Provide the (x, y) coordinate of the cell's center where the given text is located.  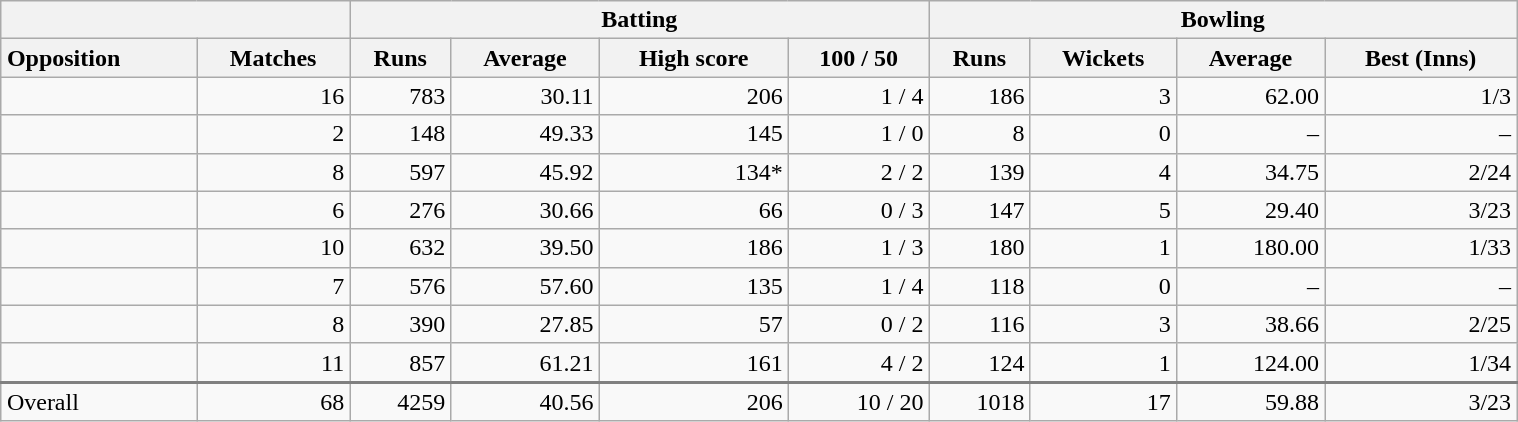
57 (694, 324)
4259 (400, 402)
1/34 (1421, 362)
180.00 (1250, 248)
148 (400, 134)
139 (980, 172)
Matches (274, 58)
576 (400, 286)
2/24 (1421, 172)
30.11 (525, 96)
29.40 (1250, 210)
100 / 50 (858, 58)
Best (Inns) (1421, 58)
59.88 (1250, 402)
116 (980, 324)
124 (980, 362)
0 / 3 (858, 210)
147 (980, 210)
2 / 2 (858, 172)
16 (274, 96)
39.50 (525, 248)
4 / 2 (858, 362)
49.33 (525, 134)
17 (1103, 402)
10 (274, 248)
0 / 2 (858, 324)
Opposition (98, 58)
62.00 (1250, 96)
66 (694, 210)
Batting (640, 20)
30.66 (525, 210)
61.21 (525, 362)
34.75 (1250, 172)
38.66 (1250, 324)
180 (980, 248)
5 (1103, 210)
124.00 (1250, 362)
390 (400, 324)
Overall (98, 402)
118 (980, 286)
6 (274, 210)
1/33 (1421, 248)
Wickets (1103, 58)
161 (694, 362)
Bowling (1223, 20)
68 (274, 402)
1 / 3 (858, 248)
632 (400, 248)
4 (1103, 172)
783 (400, 96)
57.60 (525, 286)
857 (400, 362)
10 / 20 (858, 402)
145 (694, 134)
276 (400, 210)
134* (694, 172)
40.56 (525, 402)
1018 (980, 402)
597 (400, 172)
High score (694, 58)
7 (274, 286)
1/3 (1421, 96)
2 (274, 134)
135 (694, 286)
1 / 0 (858, 134)
27.85 (525, 324)
45.92 (525, 172)
11 (274, 362)
2/25 (1421, 324)
